Search for the cell housing the specified text and yield its (X, Y) center coordinate. 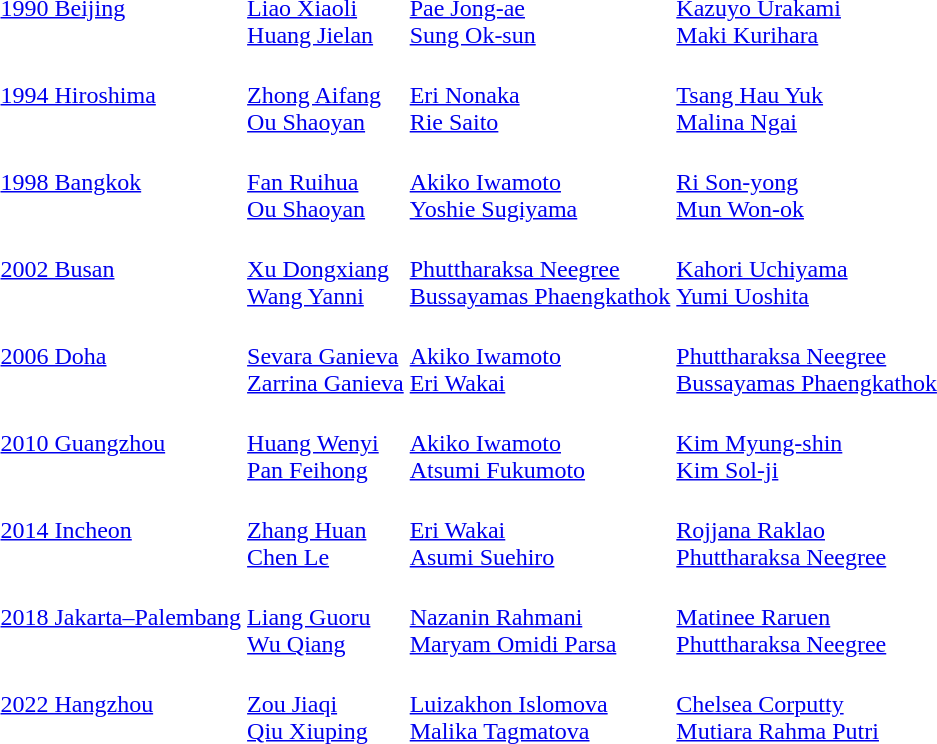
Xu DongxiangWang Yanni (326, 269)
Zhang HuanChen Le (326, 530)
Huang WenyiPan Feihong (326, 443)
Zhong AifangOu Shaoyan (326, 95)
Nazanin RahmaniMaryam Omidi Parsa (540, 617)
Sevara GanievaZarrina Ganieva (326, 356)
Eri NonakaRie Saito (540, 95)
Phuttharaksa NeegreeBussayamas Phaengkathok (540, 269)
Akiko IwamotoYoshie Sugiyama (540, 182)
Liang GuoruWu Qiang (326, 617)
Fan RuihuaOu Shaoyan (326, 182)
Akiko IwamotoAtsumi Fukumoto (540, 443)
Akiko IwamotoEri Wakai (540, 356)
Eri WakaiAsumi Suehiro (540, 530)
